Capture the cell that displays the provided text and extract its [x, y] central coordinate. 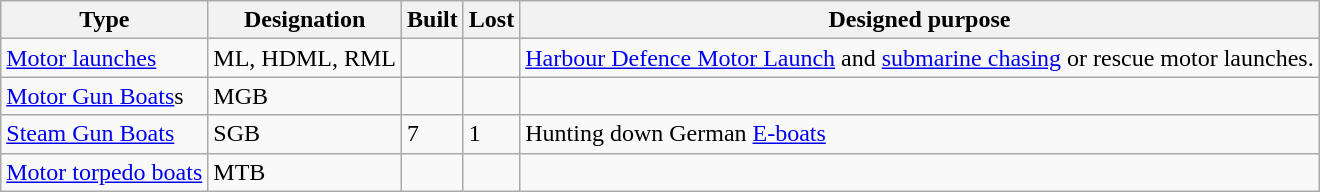
7 [433, 134]
Type [104, 20]
1 [491, 134]
Built [433, 20]
SGB [305, 134]
Motor Gun Boatss [104, 96]
Hunting down German E-boats [920, 134]
Motor torpedo boats [104, 172]
Designation [305, 20]
Harbour Defence Motor Launch and submarine chasing or rescue motor launches. [920, 58]
Steam Gun Boats [104, 134]
Motor launches [104, 58]
MGB [305, 96]
ML, HDML, RML [305, 58]
MTB [305, 172]
Designed purpose [920, 20]
Lost [491, 20]
